Find where the given text appears and provide that cell's center as [x, y] coordinate. 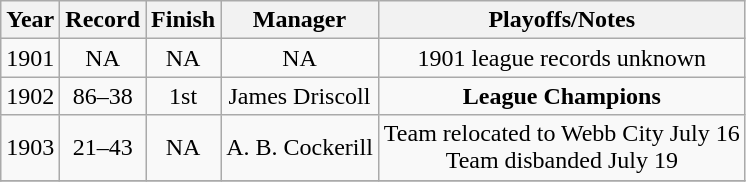
1901 [30, 58]
1st [184, 96]
Team relocated to Webb City July 16 Team disbanded July 19 [562, 148]
Record [103, 20]
21–43 [103, 148]
League Champions [562, 96]
1901 league records unknown [562, 58]
James Driscoll [300, 96]
Finish [184, 20]
1903 [30, 148]
1902 [30, 96]
Manager [300, 20]
Playoffs/Notes [562, 20]
A. B. Cockerill [300, 148]
86–38 [103, 96]
Year [30, 20]
